Scan for the cell matching the given text and deliver its [X, Y] coordinate at center. 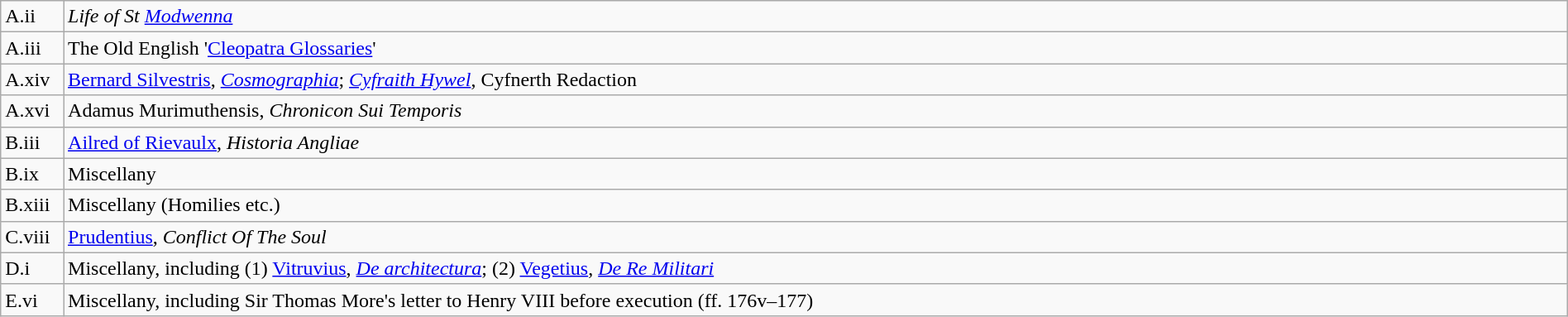
Miscellany (Homilies etc.) [815, 205]
D.i [32, 268]
Miscellany, including (1) Vitruvius, De architectura; (2) Vegetius, De Re Militari [815, 268]
Prudentius, Conflict Of The Soul [815, 237]
Bernard Silvestris, Cosmographia; Cyfraith Hywel, Cyfnerth Redaction [815, 79]
A.xiv [32, 79]
Miscellany, including Sir Thomas More's letter to Henry VIII before execution (ff. 176v–177) [815, 300]
Adamus Murimuthensis, Chronicon Sui Temporis [815, 111]
C.viii [32, 237]
A.ii [32, 17]
A.xvi [32, 111]
B.ix [32, 174]
B.xiii [32, 205]
Life of St Modwenna [815, 17]
A.iii [32, 48]
The Old English 'Cleopatra Glossaries' [815, 48]
E.vi [32, 300]
Miscellany [815, 174]
Ailred of Rievaulx, Historia Angliae [815, 142]
B.iii [32, 142]
